Return the (x, y) coordinate for the center point of the cell that contains the specified text.  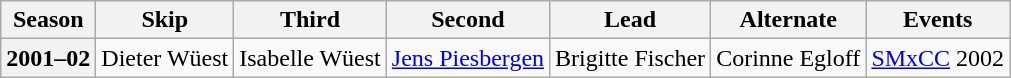
Jens Piesbergen (468, 58)
Isabelle Wüest (310, 58)
Skip (165, 20)
Second (468, 20)
Lead (630, 20)
Season (48, 20)
Alternate (788, 20)
Brigitte Fischer (630, 58)
Dieter Wüest (165, 58)
Corinne Egloff (788, 58)
SMxCC 2002 (938, 58)
Third (310, 20)
2001–02 (48, 58)
Events (938, 20)
